Find where the given text appears and provide that cell's center as [x, y] coordinate. 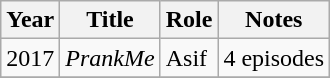
Asif [189, 58]
4 episodes [274, 58]
Title [110, 20]
Year [30, 20]
Role [189, 20]
Notes [274, 20]
2017 [30, 58]
PrankMe [110, 58]
